Determine the [x, y] coordinate at the center of the cell enclosing the given text.  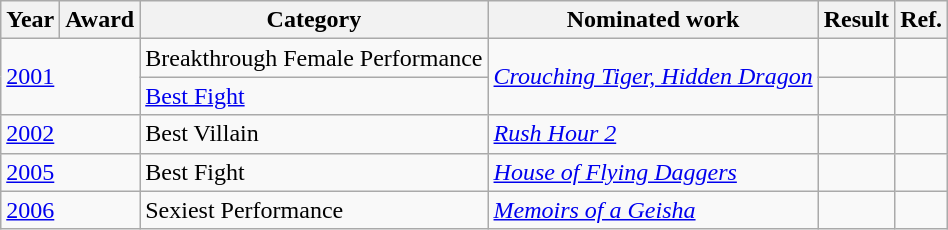
Award [100, 20]
2006 [70, 210]
Sexiest Performance [314, 210]
Category [314, 20]
Crouching Tiger, Hidden Dragon [653, 77]
Best Villain [314, 134]
Result [856, 20]
Breakthrough Female Performance [314, 58]
Rush Hour 2 [653, 134]
Memoirs of a Geisha [653, 210]
Ref. [922, 20]
2001 [70, 77]
Nominated work [653, 20]
2002 [70, 134]
Year [30, 20]
House of Flying Daggers [653, 172]
2005 [70, 172]
